Output the (x, y) coordinate of the center of the cell containing the given text.  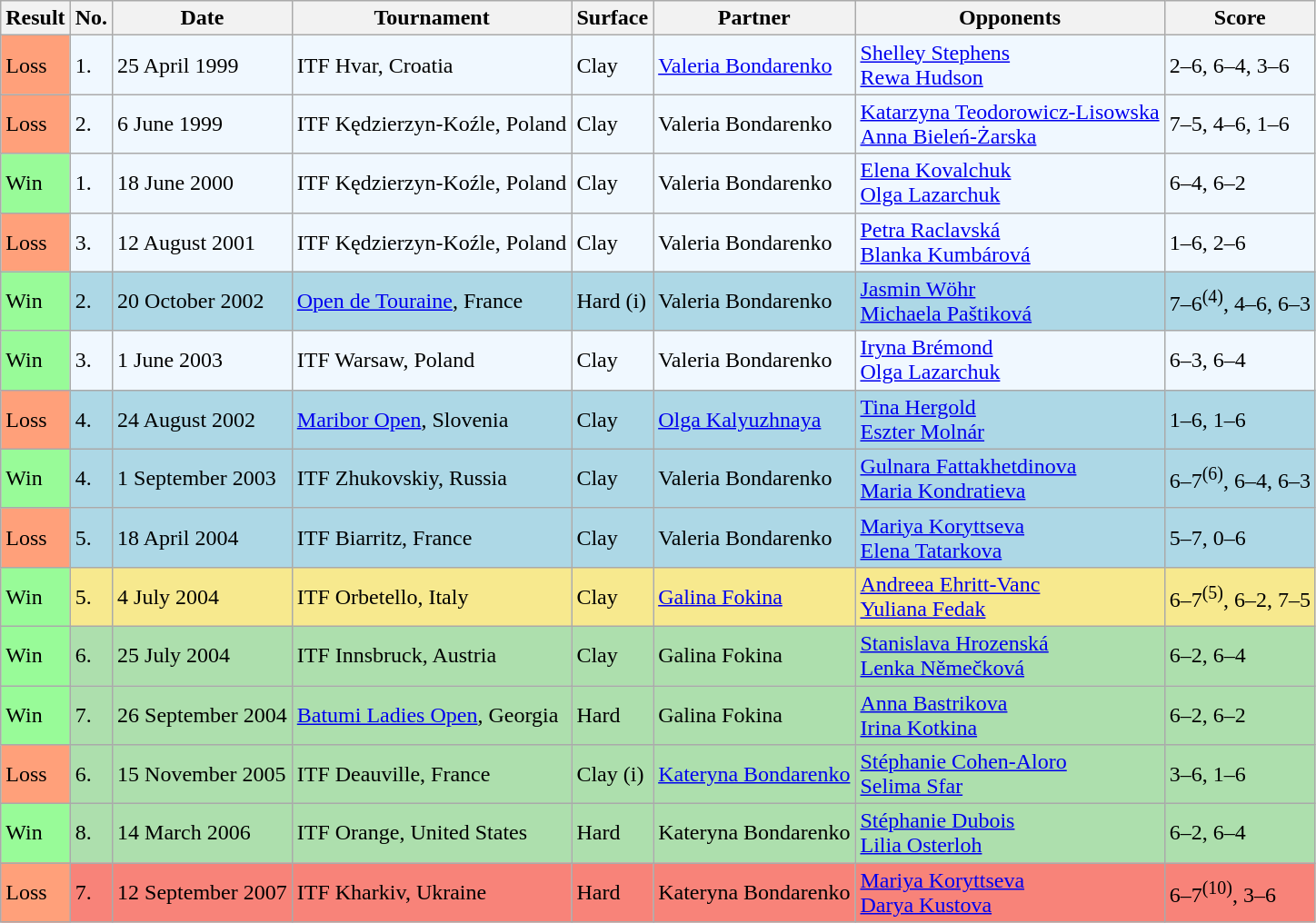
4 July 2004 (203, 596)
18 April 2004 (203, 538)
Shelley Stephens Rewa Hudson (1010, 65)
25 July 2004 (203, 656)
Hard (i) (613, 302)
Anna Bastrikova Irina Kotkina (1010, 714)
6–7(5), 6–2, 7–5 (1240, 596)
ITF Zhukovskiy, Russia (432, 478)
Stéphanie Dubois Lilia Osterloh (1010, 834)
2–6, 6–4, 3–6 (1240, 65)
Olga Kalyuzhnaya (754, 420)
1 September 2003 (203, 478)
12 September 2007 (203, 892)
Mariya Koryttseva Elena Tatarkova (1010, 538)
Clay (i) (613, 774)
ITF Innsbruck, Austria (432, 656)
8. (91, 834)
Date (203, 18)
Jasmin Wöhr Michaela Paštiková (1010, 302)
ITF Orbetello, Italy (432, 596)
1–6, 1–6 (1240, 420)
18 June 2000 (203, 184)
Iryna Brémond Olga Lazarchuk (1010, 360)
6–4, 6–2 (1240, 184)
6–7(6), 6–4, 6–3 (1240, 478)
Batumi Ladies Open, Georgia (432, 714)
Stanislava Hrozenská Lenka Němečková (1010, 656)
6 June 1999 (203, 124)
Partner (754, 18)
1–6, 2–6 (1240, 242)
1 June 2003 (203, 360)
Andreea Ehritt-Vanc Yuliana Fedak (1010, 596)
25 April 1999 (203, 65)
7–5, 4–6, 1–6 (1240, 124)
Surface (613, 18)
Tournament (432, 18)
Result (35, 18)
6–2, 6–2 (1240, 714)
26 September 2004 (203, 714)
15 November 2005 (203, 774)
ITF Biarritz, France (432, 538)
6–3, 6–4 (1240, 360)
3–6, 1–6 (1240, 774)
7–6(4), 4–6, 6–3 (1240, 302)
Tina Hergold Eszter Molnár (1010, 420)
ITF Warsaw, Poland (432, 360)
Open de Touraine, France (432, 302)
6–7(10), 3–6 (1240, 892)
Score (1240, 18)
Mariya Koryttseva Darya Kustova (1010, 892)
No. (91, 18)
Petra Raclavská Blanka Kumbárová (1010, 242)
Katarzyna Teodorowicz-Lisowska Anna Bieleń-Żarska (1010, 124)
20 October 2002 (203, 302)
ITF Deauville, France (432, 774)
ITF Hvar, Croatia (432, 65)
Gulnara Fattakhetdinova Maria Kondratieva (1010, 478)
ITF Orange, United States (432, 834)
5–7, 0–6 (1240, 538)
24 August 2002 (203, 420)
12 August 2001 (203, 242)
ITF Kharkiv, Ukraine (432, 892)
Opponents (1010, 18)
Stéphanie Cohen-Aloro Selima Sfar (1010, 774)
14 March 2006 (203, 834)
Maribor Open, Slovenia (432, 420)
Elena Kovalchuk Olga Lazarchuk (1010, 184)
